Pinpoint the cell where the given text exists, returning its (X, Y) midpoint coordinate. 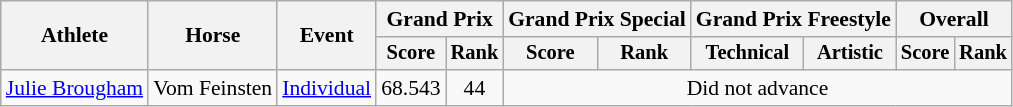
Grand Prix (440, 19)
44 (475, 88)
Horse (212, 36)
Did not advance (758, 88)
Julie Brougham (74, 88)
Artistic (850, 54)
68.543 (410, 88)
Event (326, 36)
Vom Feinsten (212, 88)
Grand Prix Special (597, 19)
Individual (326, 88)
Athlete (74, 36)
Grand Prix Freestyle (794, 19)
Overall (954, 19)
Technical (748, 54)
